Scan for the cell matching the given text and deliver its (X, Y) coordinate at center. 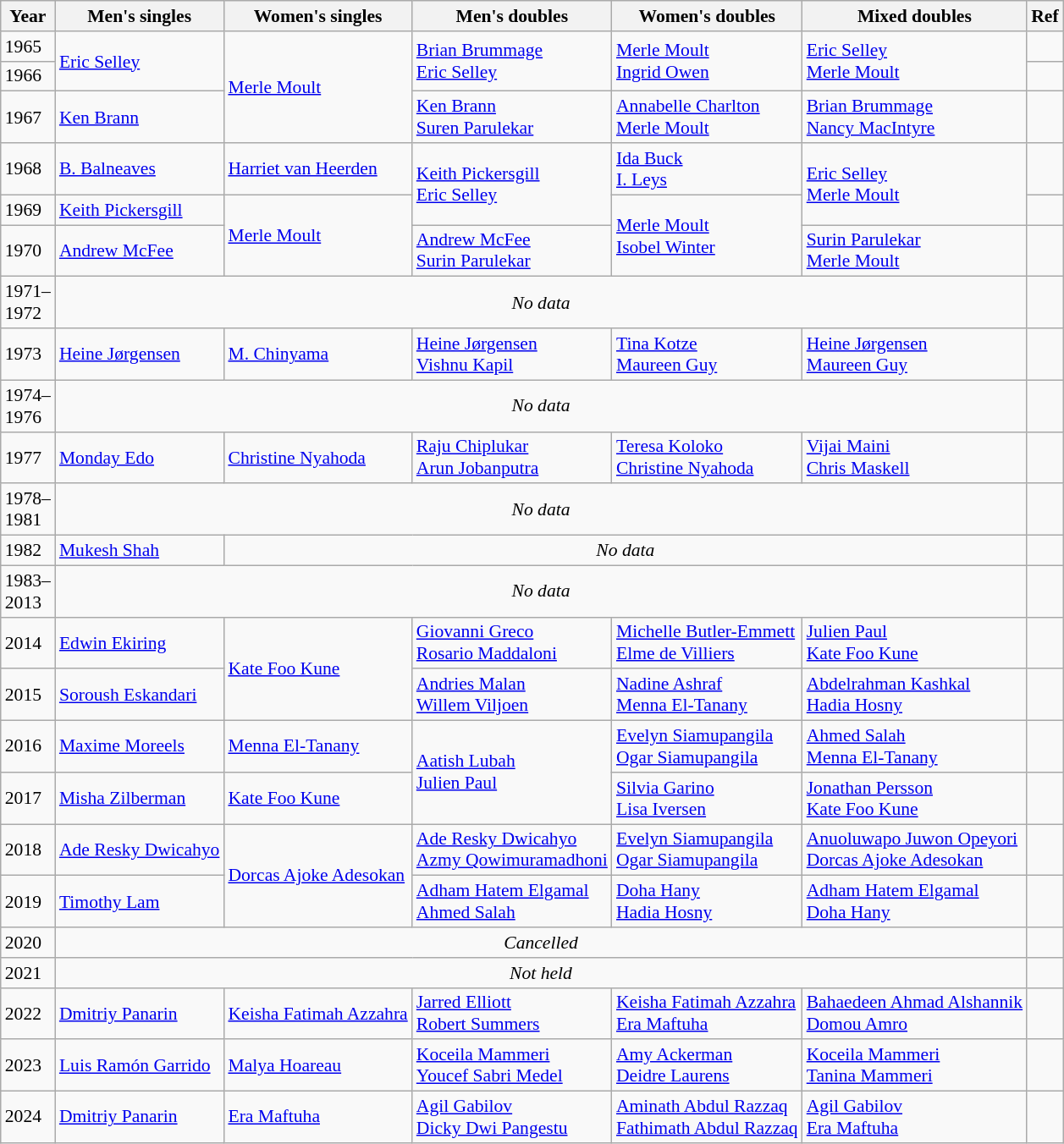
Julien Paul Kate Foo Kune (915, 643)
Keith Pickersgill Eric Selley (512, 184)
Heine Jørgensen Maureen Guy (915, 354)
Luis Ramón Garrido (140, 1066)
Women's singles (317, 16)
Brian Brummage Nancy MacIntyre (915, 117)
Eric Selley (140, 61)
Silvia Garino Lisa Iversen (708, 799)
1978–1981 (28, 509)
Nadine Ashraf Menna El-Tanany (708, 696)
Era Maftuha (317, 1117)
Soroush Eskandari (140, 696)
1977 (28, 457)
Doha Hany Hadia Hosny (708, 902)
Cancelled (541, 943)
Men's doubles (512, 16)
Keisha Fatimah Azzahra Era Maftuha (708, 1014)
Keith Pickersgill (140, 210)
Harriet van Heerden (317, 169)
Surin Parulekar Merle Moult (915, 250)
Edwin Ekiring (140, 643)
2016 (28, 746)
2017 (28, 799)
Adham Hatem Elgamal Doha Hany (915, 902)
1965 (28, 47)
Abdelrahman Kashkal Hadia Hosny (915, 696)
2018 (28, 850)
Jarred Elliott Robert Summers (512, 1014)
B. Balneaves (140, 169)
Vijai Maini Chris Maskell (915, 457)
1983–2013 (28, 591)
1974–1976 (28, 406)
Andrew McFee (140, 250)
2021 (28, 973)
1982 (28, 551)
Teresa Koloko Christine Nyahoda (708, 457)
Timothy Lam (140, 902)
Ade Resky Dwicahyo (140, 850)
2022 (28, 1014)
Ken Brann Suren Parulekar (512, 117)
Christine Nyahoda (317, 457)
Agil Gabilov Era Maftuha (915, 1117)
Ade Resky Dwicahyo Azmy Qowimuramadhoni (512, 850)
Andries Malan Willem Viljoen (512, 696)
1967 (28, 117)
Aminath Abdul Razzaq Fathimath Abdul Razzaq (708, 1117)
Maxime Moreels (140, 746)
Annabelle Charlton Merle Moult (708, 117)
1971–1972 (28, 303)
Not held (541, 973)
Bahaedeen Ahmad Alshannik Domou Amro (915, 1014)
Women's doubles (708, 16)
Misha Zilberman (140, 799)
Tina Kotze Maureen Guy (708, 354)
Ref (1045, 16)
Heine Jørgensen (140, 354)
2020 (28, 943)
Koceila Mammeri Tanina Mammeri (915, 1066)
1973 (28, 354)
Jonathan Persson Kate Foo Kune (915, 799)
Malya Hoareau (317, 1066)
Raju Chiplukar Arun Jobanputra (512, 457)
2024 (28, 1117)
Year (28, 16)
Ken Brann (140, 117)
Dorcas Ajoke Adesokan (317, 876)
Brian Brummage Eric Selley (512, 61)
2015 (28, 696)
Andrew McFee Surin Parulekar (512, 250)
2023 (28, 1066)
1966 (28, 76)
Ida Buck I. Leys (708, 169)
Aatish Lubah Julien Paul (512, 773)
Mukesh Shah (140, 551)
Mixed doubles (915, 16)
Michelle Butler-Emmett Elme de Villiers (708, 643)
2019 (28, 902)
Ahmed Salah Menna El-Tanany (915, 746)
Anuoluwapo Juwon Opeyori Dorcas Ajoke Adesokan (915, 850)
Monday Edo (140, 457)
2014 (28, 643)
Merle Moult Ingrid Owen (708, 61)
M. Chinyama (317, 354)
1970 (28, 250)
Agil Gabilov Dicky Dwi Pangestu (512, 1117)
Menna El-Tanany (317, 746)
1969 (28, 210)
Men's singles (140, 16)
1968 (28, 169)
Merle Moult Isobel Winter (708, 235)
Adham Hatem Elgamal Ahmed Salah (512, 902)
Heine Jørgensen Vishnu Kapil (512, 354)
Koceila Mammeri Youcef Sabri Medel (512, 1066)
Amy Ackerman Deidre Laurens (708, 1066)
Keisha Fatimah Azzahra (317, 1014)
Giovanni Greco Rosario Maddaloni (512, 643)
